For the text-containing cell, return its midpoint in (X, Y) coordinate format. 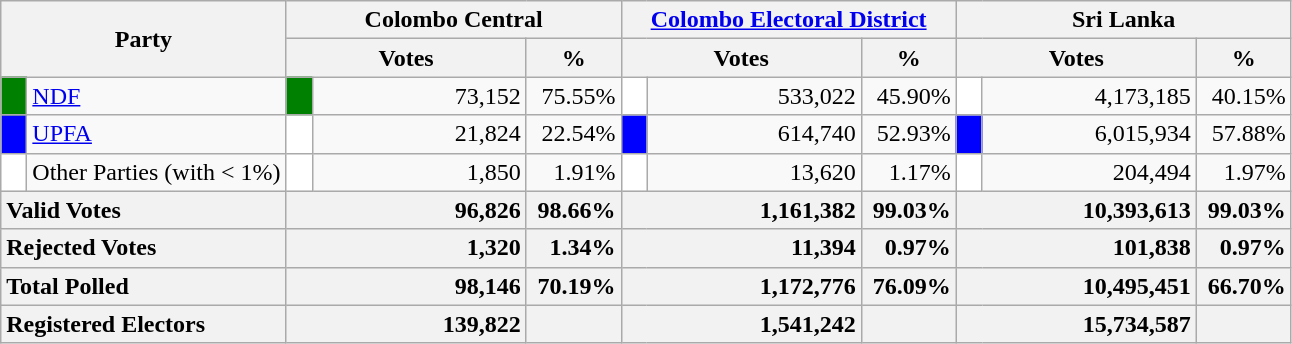
98,146 (406, 286)
10,495,451 (1076, 286)
614,740 (754, 134)
45.90% (908, 96)
1,161,382 (741, 210)
Colombo Electoral District (788, 20)
1,172,776 (741, 286)
22.54% (574, 134)
15,734,587 (1076, 324)
Registered Electors (144, 324)
40.15% (1244, 96)
4,173,185 (1089, 96)
101,838 (1076, 248)
204,494 (1089, 172)
10,393,613 (1076, 210)
NDF (156, 96)
Valid Votes (144, 210)
11,394 (741, 248)
96,826 (406, 210)
1.17% (908, 172)
UPFA (156, 134)
73,152 (419, 96)
Rejected Votes (144, 248)
533,022 (754, 96)
66.70% (1244, 286)
Other Parties (with < 1%) (156, 172)
1,541,242 (741, 324)
1.97% (1244, 172)
1,850 (419, 172)
98.66% (574, 210)
1.91% (574, 172)
Colombo Central (454, 20)
Party (144, 39)
57.88% (1244, 134)
1.34% (574, 248)
139,822 (406, 324)
Sri Lanka (1124, 20)
76.09% (908, 286)
70.19% (574, 286)
75.55% (574, 96)
1,320 (406, 248)
13,620 (754, 172)
52.93% (908, 134)
Total Polled (144, 286)
6,015,934 (1089, 134)
21,824 (419, 134)
